Capture the cell that displays the provided text and extract its [x, y] central coordinate. 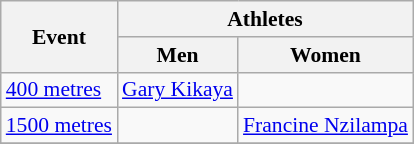
Event [59, 36]
Gary Kikaya [178, 90]
Francine Nzilampa [326, 126]
1500 metres [59, 126]
Men [178, 55]
400 metres [59, 90]
Athletes [265, 19]
Women [326, 55]
